From the cell containing the given text, extract its center point as (x, y) coordinate. 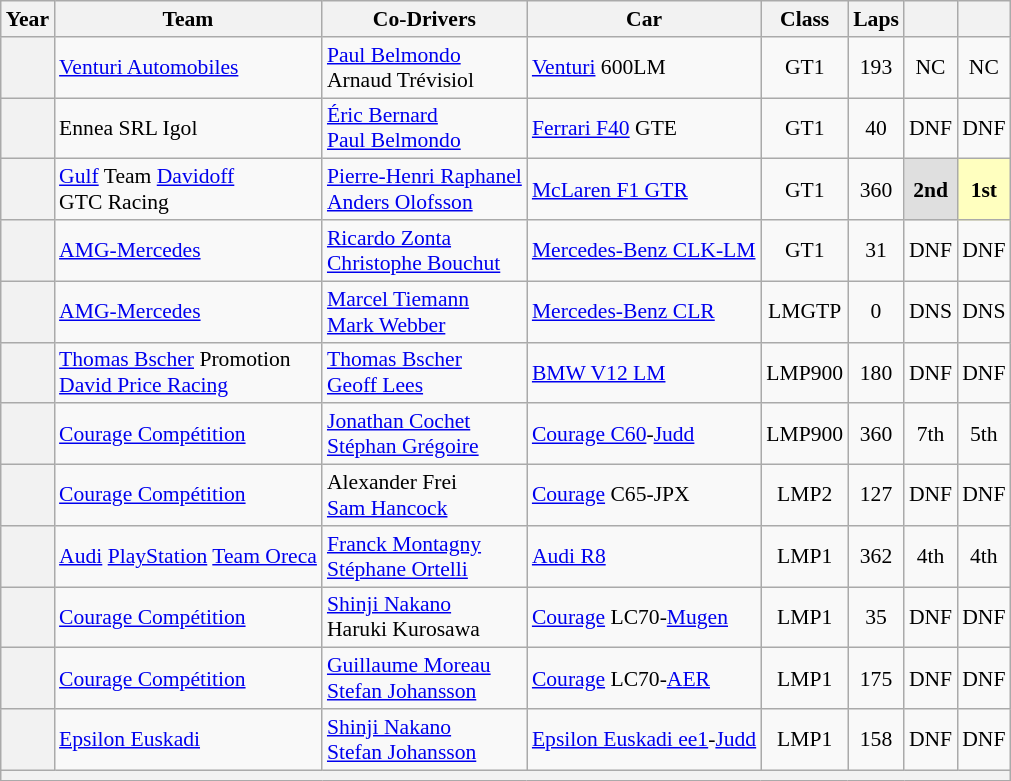
Shinji Nakano Stefan Johansson (424, 740)
Alexander Frei Sam Hancock (424, 496)
0 (876, 312)
35 (876, 618)
BMW V12 LM (644, 372)
LMGTP (804, 312)
Epsilon Euskadi (188, 740)
Mercedes-Benz CLR (644, 312)
Team (188, 19)
127 (876, 496)
Venturi Automobiles (188, 68)
Mercedes-Benz CLK-LM (644, 250)
Courage LC70-AER (644, 678)
7th (930, 434)
40 (876, 128)
193 (876, 68)
Co-Drivers (424, 19)
5th (984, 434)
Thomas Bscher Promotion David Price Racing (188, 372)
Laps (876, 19)
Pierre-Henri Raphanel Anders Olofsson (424, 190)
Courage C65-JPX (644, 496)
Paul Belmondo Arnaud Trévisiol (424, 68)
Ferrari F40 GTE (644, 128)
Epsilon Euskadi ee1-Judd (644, 740)
McLaren F1 GTR (644, 190)
175 (876, 678)
Ricardo Zonta Christophe Bouchut (424, 250)
1st (984, 190)
Thomas Bscher Geoff Lees (424, 372)
Franck Montagny Stéphane Ortelli (424, 556)
180 (876, 372)
Venturi 600LM (644, 68)
Gulf Team Davidoff GTC Racing (188, 190)
Shinji Nakano Haruki Kurosawa (424, 618)
LMP2 (804, 496)
362 (876, 556)
Courage C60-Judd (644, 434)
Year (28, 19)
Ennea SRL Igol (188, 128)
Marcel Tiemann Mark Webber (424, 312)
Audi R8 (644, 556)
Éric Bernard Paul Belmondo (424, 128)
Car (644, 19)
2nd (930, 190)
Courage LC70-Mugen (644, 618)
Audi PlayStation Team Oreca (188, 556)
Guillaume Moreau Stefan Johansson (424, 678)
Jonathan Cochet Stéphan Grégoire (424, 434)
Class (804, 19)
158 (876, 740)
31 (876, 250)
